Locate the cell with the specified text and output its (X, Y) center coordinate. 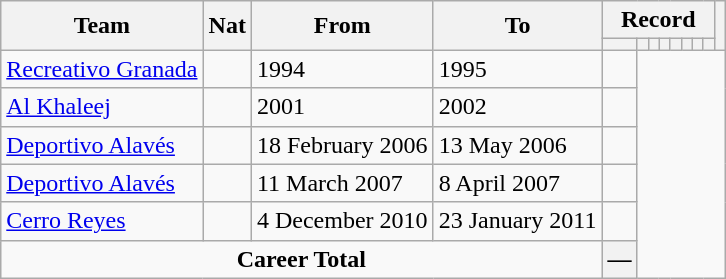
From (342, 26)
Cerro Reyes (102, 221)
11 March 2007 (342, 183)
Team (102, 26)
Al Khaleej (102, 107)
To (518, 26)
— (620, 259)
2002 (518, 107)
18 February 2006 (342, 145)
23 January 2011 (518, 221)
Record (658, 20)
8 April 2007 (518, 183)
13 May 2006 (518, 145)
1994 (342, 69)
Nat (227, 26)
Career Total (302, 259)
Recreativo Granada (102, 69)
4 December 2010 (342, 221)
2001 (342, 107)
1995 (518, 69)
